Determine the (X, Y) coordinate at the center of the cell enclosing the given text.  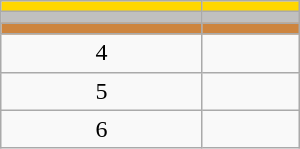
4 (102, 53)
5 (102, 91)
6 (102, 129)
